From the cell containing the given text, extract its center point as [X, Y] coordinate. 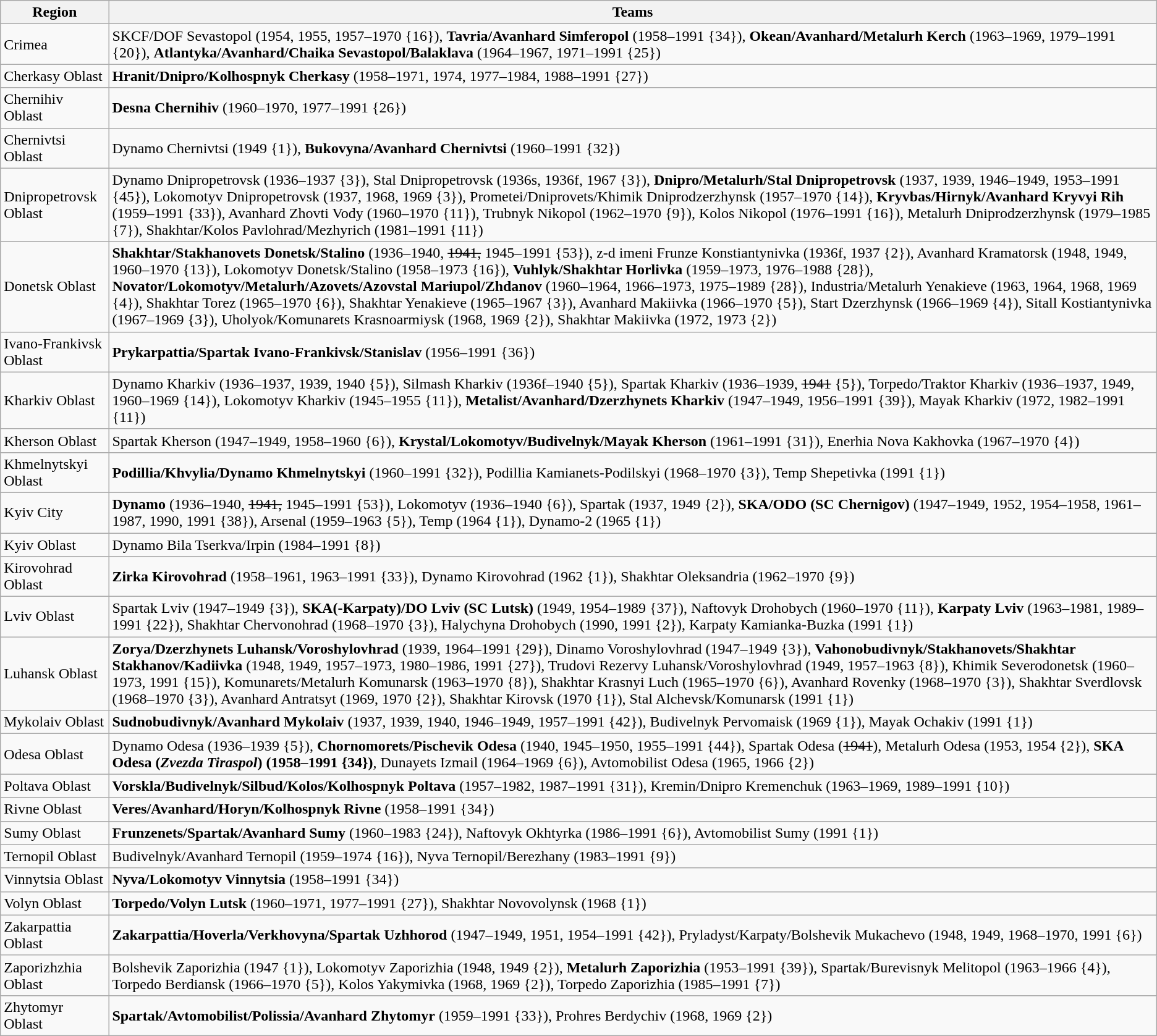
Veres/Avanhard/Horyn/Kolhospnyk Rivne (1958–1991 {34}) [633, 809]
Sumy Oblast [54, 833]
Vinnytsia Oblast [54, 880]
Kherson Oblast [54, 440]
Luhansk Oblast [54, 673]
Nyva/Lokomotyv Vinnytsia (1958–1991 {34}) [633, 880]
Chernihiv Oblast [54, 107]
Cherkasy Oblast [54, 76]
Teams [633, 12]
Torpedo/Volyn Lutsk (1960–1971, 1977–1991 {27}), Shakhtar Novovolynsk (1968 {1}) [633, 903]
Region [54, 12]
Ternopil Oblast [54, 856]
Spartak Kherson (1947–1949, 1958–1960 {6}), Krystal/Lokomotyv/Budivelnyk/Mayak Kherson (1961–1991 {31}), Enerhia Nova Kakhovka (1967–1970 {4}) [633, 440]
Budivelnyk/Avanhard Ternopil (1959–1974 {16}), Nyva Ternopil/Berezhany (1983–1991 {9}) [633, 856]
Kyiv City [54, 513]
Chernivtsi Oblast [54, 148]
Zirka Kirovohrad (1958–1961, 1963–1991 {33}), Dynamo Kirovohrad (1962 {1}), Shakhtar Oleksandria (1962–1970 {9}) [633, 577]
Hranit/Dnipro/Kolhospnyk Cherkasy (1958–1971, 1974, 1977–1984, 1988–1991 {27}) [633, 76]
Dnipropetrovsk Oblast [54, 205]
Frunzenets/Spartak/Avanhard Sumy (1960–1983 {24}), Naftovyk Okhtyrka (1986–1991 {6}), Avtomobilist Sumy (1991 {1}) [633, 833]
Khmelnytskyi Oblast [54, 472]
Crimea [54, 44]
Spartak/Avtomobilist/Polissia/Avanhard Zhytomyr (1959–1991 {33}), Prohres Berdychiv (1968, 1969 {2}) [633, 1016]
Zaporizhzhia Oblast [54, 975]
Zhytomyr Oblast [54, 1016]
Kirovohrad Oblast [54, 577]
Vorskla/Budivelnyk/Silbud/Kolos/Kolhospnyk Poltava (1957–1982, 1987–1991 {31}), Kremin/Dnipro Kremenchuk (1963–1969, 1989–1991 {10}) [633, 786]
Lviv Oblast [54, 617]
Sudnobudivnyk/Avanhard Mykolaiv (1937, 1939, 1940, 1946–1949, 1957–1991 {42}), Budivelnyk Pervomaisk (1969 {1}), Mayak Ochakiv (1991 {1}) [633, 722]
Prykarpattia/Spartak Ivano-Frankivsk/Stanislav (1956–1991 {36}) [633, 352]
Zakarpattia Oblast [54, 935]
Odesa Oblast [54, 754]
Dynamo Chernivtsi (1949 {1}), Bukovyna/Avanhard Chernivtsi (1960–1991 {32}) [633, 148]
Donetsk Oblast [54, 287]
Dynamo Bila Tserkva/Irpin (1984–1991 {8}) [633, 544]
Poltava Oblast [54, 786]
Kharkiv Oblast [54, 400]
Desna Chernihiv (1960–1970, 1977–1991 {26}) [633, 107]
Ivano-Frankivsk Oblast [54, 352]
Kyiv Oblast [54, 544]
Podillia/Khvylia/Dynamo Khmelnytskyi (1960–1991 {32}), Podillia Kamianets-Podilskyi (1968–1970 {3}), Temp Shepetivka (1991 {1}) [633, 472]
Rivne Oblast [54, 809]
Mykolaiv Oblast [54, 722]
Volyn Oblast [54, 903]
